Return the [x, y] coordinate for the center point of the cell that contains the specified text.  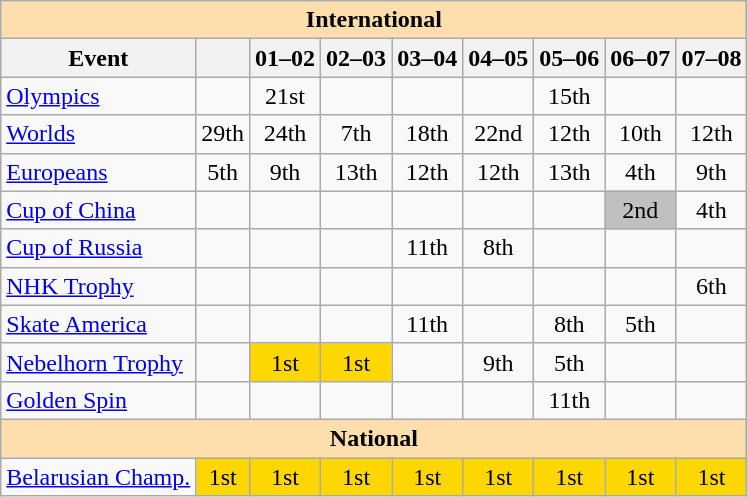
Worlds [98, 134]
22nd [498, 134]
01–02 [286, 58]
18th [428, 134]
24th [286, 134]
Skate America [98, 324]
2nd [640, 210]
National [374, 438]
Cup of China [98, 210]
Belarusian Champ. [98, 477]
6th [712, 286]
Europeans [98, 172]
7th [356, 134]
29th [223, 134]
Cup of Russia [98, 248]
Olympics [98, 96]
International [374, 20]
03–04 [428, 58]
Golden Spin [98, 400]
10th [640, 134]
15th [570, 96]
04–05 [498, 58]
Event [98, 58]
21st [286, 96]
06–07 [640, 58]
Nebelhorn Trophy [98, 362]
05–06 [570, 58]
02–03 [356, 58]
07–08 [712, 58]
NHK Trophy [98, 286]
